Return the [x, y] coordinate for the center point of the cell that contains the specified text.  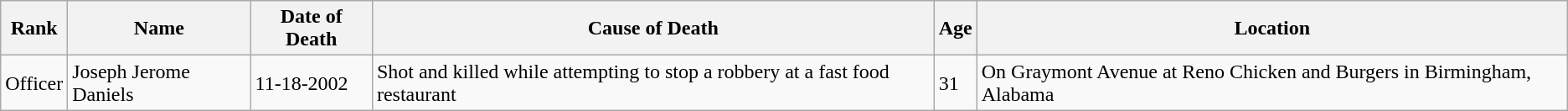
Officer [34, 82]
Joseph Jerome Daniels [159, 82]
On Graymont Avenue at Reno Chicken and Burgers in Birmingham, Alabama [1271, 82]
Location [1271, 29]
Shot and killed while attempting to stop a robbery at a fast food restaurant [653, 82]
Rank [34, 29]
Age [955, 29]
Name [159, 29]
Cause of Death [653, 29]
31 [955, 82]
Date of Death [312, 29]
11-18-2002 [312, 82]
